Find where the given text appears and provide that cell's center as (x, y) coordinate. 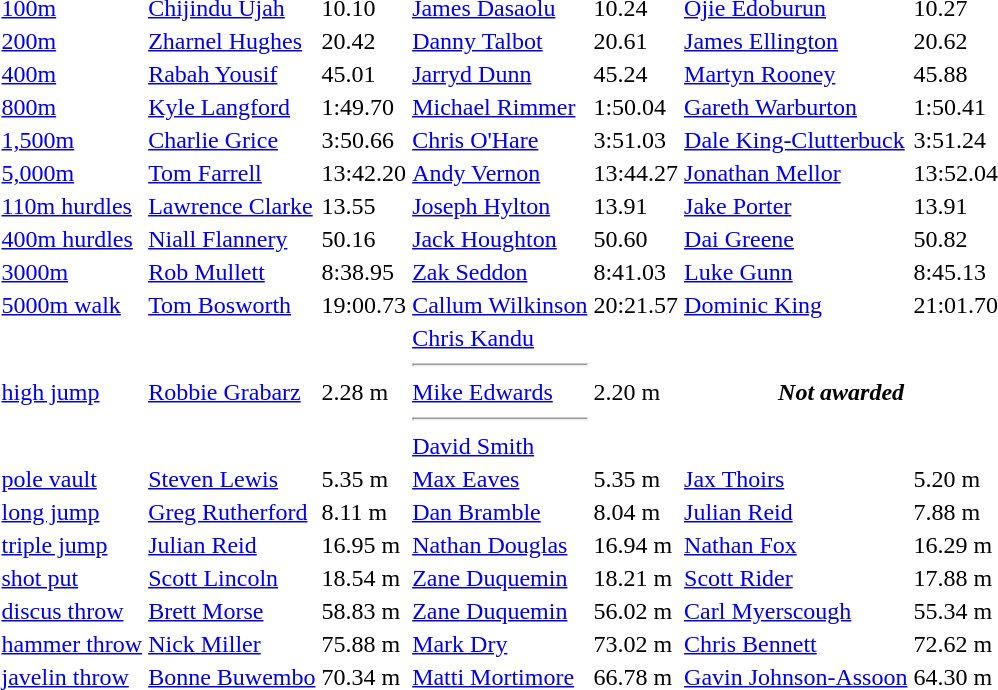
shot put (72, 578)
3000m (72, 272)
13.55 (364, 206)
8.11 m (364, 512)
1,500m (72, 140)
Lawrence Clarke (232, 206)
Dale King-Clutterbuck (796, 140)
56.02 m (636, 611)
1:50.04 (636, 107)
Jax Thoirs (796, 479)
45.24 (636, 74)
13:42.20 (364, 173)
13:44.27 (636, 173)
73.02 m (636, 644)
45.01 (364, 74)
400m hurdles (72, 239)
Jarryd Dunn (500, 74)
Jack Houghton (500, 239)
hammer throw (72, 644)
Gareth Warburton (796, 107)
3:51.03 (636, 140)
Max Eaves (500, 479)
Joseph Hylton (500, 206)
19:00.73 (364, 305)
James Ellington (796, 41)
Rabah Yousif (232, 74)
Chris KanduMike Edwards David Smith (500, 392)
50.16 (364, 239)
Michael Rimmer (500, 107)
discus throw (72, 611)
Luke Gunn (796, 272)
Brett Morse (232, 611)
8:38.95 (364, 272)
pole vault (72, 479)
800m (72, 107)
Scott Rider (796, 578)
Steven Lewis (232, 479)
18.21 m (636, 578)
Zak Seddon (500, 272)
Carl Myerscough (796, 611)
Scott Lincoln (232, 578)
Jonathan Mellor (796, 173)
20.61 (636, 41)
Dai Greene (796, 239)
5000m walk (72, 305)
16.95 m (364, 545)
13.91 (636, 206)
Dominic King (796, 305)
58.83 m (364, 611)
Chris Bennett (796, 644)
400m (72, 74)
200m (72, 41)
Tom Farrell (232, 173)
Robbie Grabarz (232, 392)
Dan Bramble (500, 512)
50.60 (636, 239)
Niall Flannery (232, 239)
5,000m (72, 173)
2.28 m (364, 392)
Tom Bosworth (232, 305)
Nathan Fox (796, 545)
Mark Dry (500, 644)
triple jump (72, 545)
Kyle Langford (232, 107)
Rob Mullett (232, 272)
2.20 m (636, 392)
Greg Rutherford (232, 512)
18.54 m (364, 578)
high jump (72, 392)
long jump (72, 512)
1:49.70 (364, 107)
110m hurdles (72, 206)
Callum Wilkinson (500, 305)
8:41.03 (636, 272)
20.42 (364, 41)
Nathan Douglas (500, 545)
Martyn Rooney (796, 74)
Danny Talbot (500, 41)
Chris O'Hare (500, 140)
3:50.66 (364, 140)
Nick Miller (232, 644)
16.94 m (636, 545)
75.88 m (364, 644)
Charlie Grice (232, 140)
Andy Vernon (500, 173)
Zharnel Hughes (232, 41)
Jake Porter (796, 206)
20:21.57 (636, 305)
8.04 m (636, 512)
